Return the [X, Y] coordinate for the center point of the cell that contains the specified text.  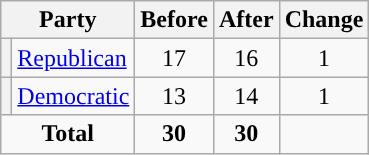
13 [174, 96]
Total [68, 134]
Democratic [74, 96]
Before [174, 20]
Change [324, 20]
After [246, 20]
14 [246, 96]
16 [246, 58]
17 [174, 58]
Party [68, 20]
Republican [74, 58]
